Detect which cell encompasses the target text, then output its [x, y] center coordinate. 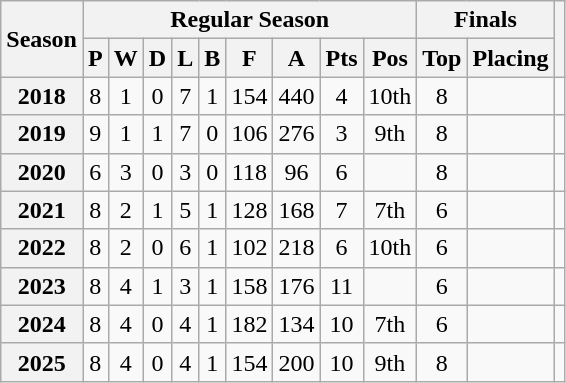
Pos [390, 58]
128 [250, 210]
2024 [42, 324]
W [126, 58]
D [157, 58]
158 [250, 286]
176 [296, 286]
A [296, 58]
Pts [342, 58]
276 [296, 134]
F [250, 58]
Finals [486, 20]
11 [342, 286]
Regular Season [249, 20]
2020 [42, 172]
182 [250, 324]
Top [442, 58]
2019 [42, 134]
2021 [42, 210]
96 [296, 172]
B [212, 58]
L [186, 58]
Placing [510, 58]
5 [186, 210]
Season [42, 39]
2025 [42, 362]
106 [250, 134]
2018 [42, 96]
P [95, 58]
168 [296, 210]
102 [250, 248]
2022 [42, 248]
134 [296, 324]
118 [250, 172]
2023 [42, 286]
218 [296, 248]
200 [296, 362]
9 [95, 134]
440 [296, 96]
